Extract the (x, y) coordinate from the center of the cell holding the provided text.  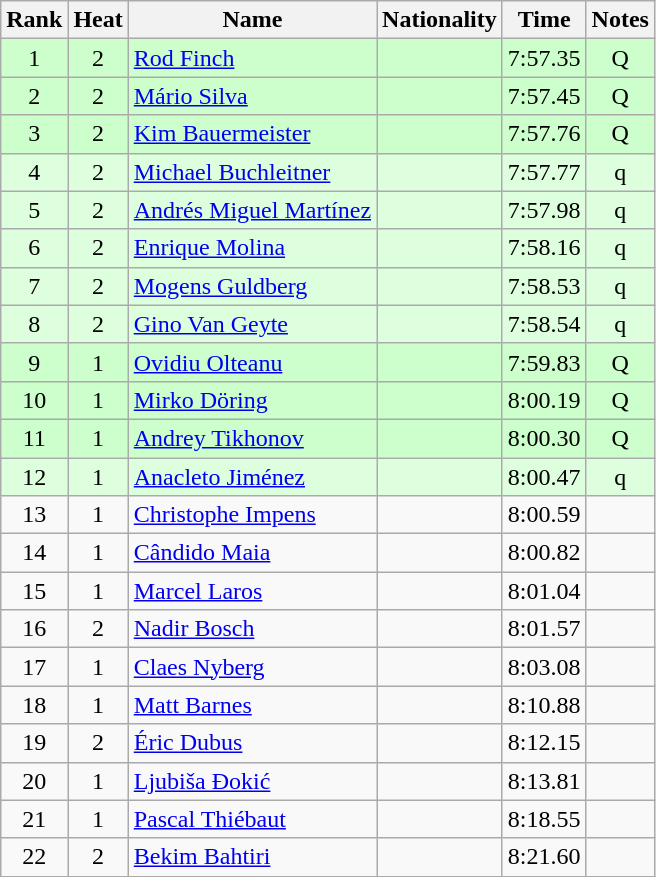
7:57.77 (544, 172)
8:01.57 (544, 629)
7:57.35 (544, 58)
Rank (34, 20)
21 (34, 819)
7:58.54 (544, 324)
15 (34, 591)
8:18.55 (544, 819)
Mirko Döring (252, 400)
6 (34, 248)
Ovidiu Olteanu (252, 362)
8:13.81 (544, 781)
8:21.60 (544, 857)
Heat (98, 20)
Andrés Miguel Martínez (252, 210)
8:03.08 (544, 667)
Mário Silva (252, 96)
9 (34, 362)
Enrique Molina (252, 248)
8:00.19 (544, 400)
Kim Bauermeister (252, 134)
7:57.76 (544, 134)
Mogens Guldberg (252, 286)
17 (34, 667)
12 (34, 477)
Marcel Laros (252, 591)
Claes Nyberg (252, 667)
Pascal Thiébaut (252, 819)
Cândido Maia (252, 553)
14 (34, 553)
8:00.47 (544, 477)
5 (34, 210)
8:12.15 (544, 743)
Bekim Bahtiri (252, 857)
Nationality (440, 20)
20 (34, 781)
8:01.04 (544, 591)
Rod Finch (252, 58)
8:00.30 (544, 438)
Christophe Impens (252, 515)
8 (34, 324)
Nadir Bosch (252, 629)
Time (544, 20)
7:58.16 (544, 248)
8:00.59 (544, 515)
4 (34, 172)
Notes (620, 20)
16 (34, 629)
3 (34, 134)
7:57.98 (544, 210)
7:58.53 (544, 286)
18 (34, 705)
Anacleto Jiménez (252, 477)
13 (34, 515)
10 (34, 400)
19 (34, 743)
7 (34, 286)
Éric Dubus (252, 743)
Ljubiša Đokić (252, 781)
7:59.83 (544, 362)
8:10.88 (544, 705)
8:00.82 (544, 553)
22 (34, 857)
Gino Van Geyte (252, 324)
7:57.45 (544, 96)
Andrey Tikhonov (252, 438)
Michael Buchleitner (252, 172)
11 (34, 438)
Name (252, 20)
Matt Barnes (252, 705)
